Search for the cell housing the specified text and yield its (x, y) center coordinate. 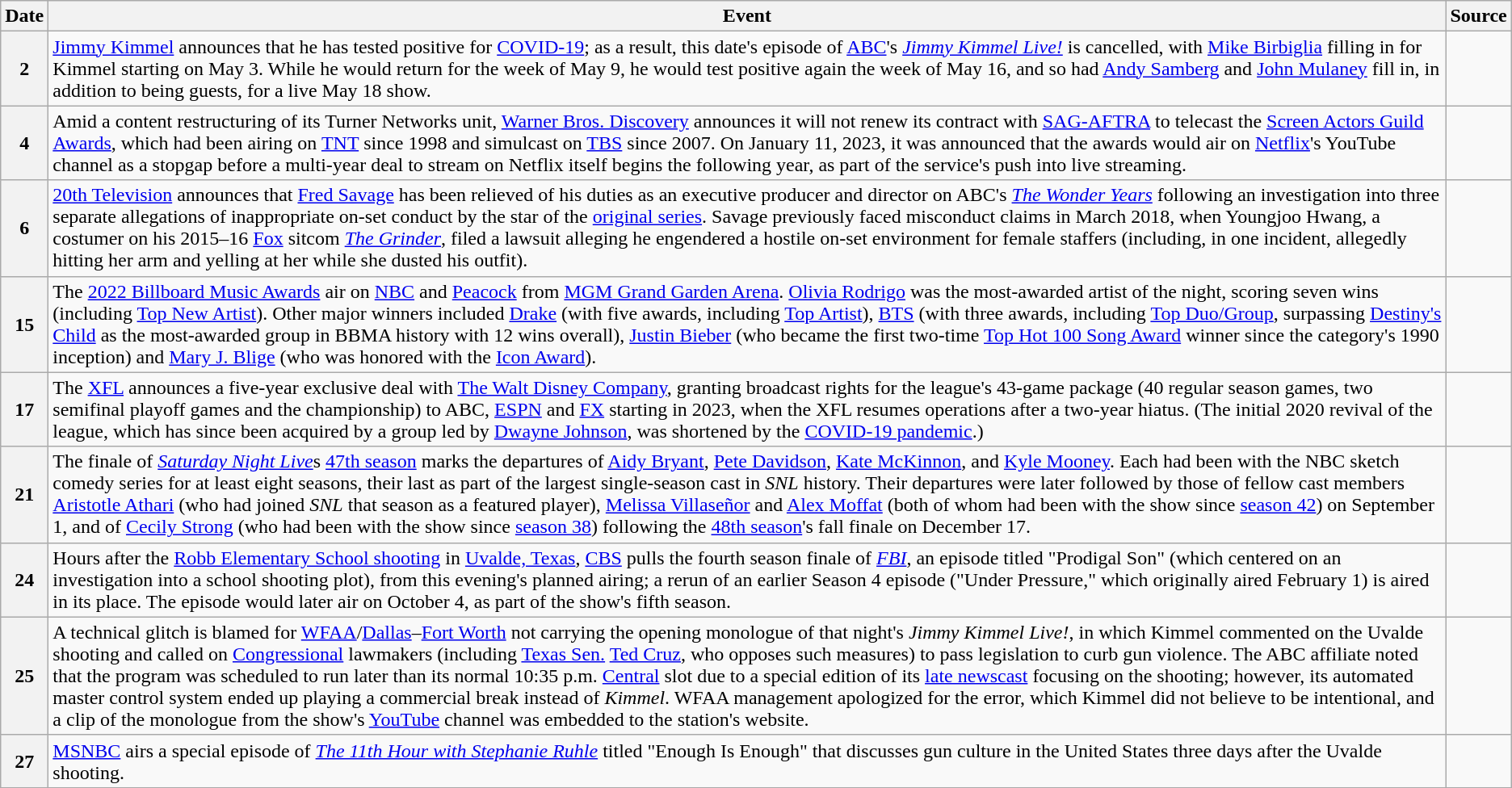
4 (24, 143)
24 (24, 580)
6 (24, 228)
2 (24, 69)
25 (24, 676)
Date (24, 16)
21 (24, 494)
17 (24, 409)
15 (24, 325)
Event (747, 16)
Source (1478, 16)
27 (24, 761)
